Extract the [X, Y] coordinate from the center of the cell holding the provided text.  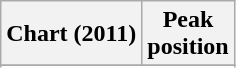
Peakposition [188, 34]
Chart (2011) [72, 34]
